Search for the cell housing the specified text and yield its (X, Y) center coordinate. 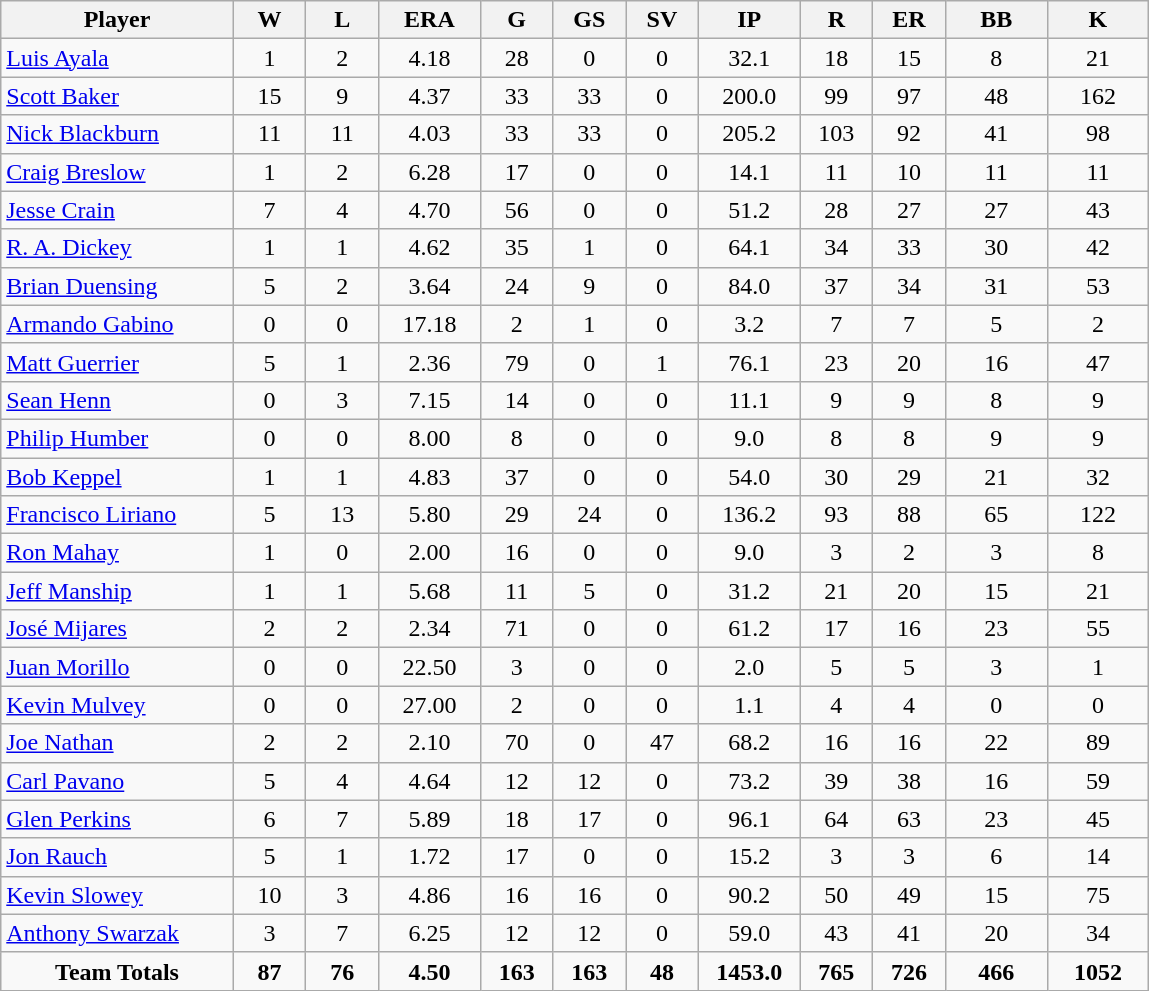
SV (662, 20)
32.1 (749, 58)
5.68 (430, 591)
13 (342, 515)
6.25 (430, 933)
L (342, 20)
122 (1098, 515)
1.1 (749, 705)
Jon Rauch (118, 857)
R. A. Dickey (118, 248)
4.83 (430, 477)
8.00 (430, 438)
G (516, 20)
6.28 (430, 172)
Craig Breslow (118, 172)
Team Totals (118, 971)
63 (910, 819)
GS (590, 20)
42 (1098, 248)
59 (1098, 781)
71 (516, 629)
35 (516, 248)
BB (996, 20)
ERA (430, 20)
4.37 (430, 96)
31.2 (749, 591)
54.0 (749, 477)
1.72 (430, 857)
76.1 (749, 362)
162 (1098, 96)
73.2 (749, 781)
56 (516, 210)
4.70 (430, 210)
4.03 (430, 134)
84.0 (749, 286)
2.10 (430, 743)
Matt Guerrier (118, 362)
W (270, 20)
90.2 (749, 895)
3.64 (430, 286)
4.50 (430, 971)
59.0 (749, 933)
Sean Henn (118, 400)
2.0 (749, 667)
466 (996, 971)
2.00 (430, 553)
87 (270, 971)
64.1 (749, 248)
Philip Humber (118, 438)
Anthony Swarzak (118, 933)
2.34 (430, 629)
68.2 (749, 743)
65 (996, 515)
IP (749, 20)
55 (1098, 629)
Glen Perkins (118, 819)
76 (342, 971)
Ron Mahay (118, 553)
4.64 (430, 781)
Jesse Crain (118, 210)
14.1 (749, 172)
92 (910, 134)
Bob Keppel (118, 477)
José Mijares (118, 629)
39 (836, 781)
11.1 (749, 400)
96.1 (749, 819)
22 (996, 743)
ER (910, 20)
22.50 (430, 667)
136.2 (749, 515)
53 (1098, 286)
Carl Pavano (118, 781)
Luis Ayala (118, 58)
3.2 (749, 324)
70 (516, 743)
98 (1098, 134)
61.2 (749, 629)
Jeff Manship (118, 591)
50 (836, 895)
4.62 (430, 248)
17.18 (430, 324)
Armando Gabino (118, 324)
79 (516, 362)
205.2 (749, 134)
Kevin Slowey (118, 895)
93 (836, 515)
Brian Duensing (118, 286)
2.36 (430, 362)
64 (836, 819)
4.18 (430, 58)
1052 (1098, 971)
Scott Baker (118, 96)
R (836, 20)
31 (996, 286)
75 (1098, 895)
103 (836, 134)
32 (1098, 477)
99 (836, 96)
Player (118, 20)
97 (910, 96)
5.80 (430, 515)
45 (1098, 819)
Joe Nathan (118, 743)
Francisco Liriano (118, 515)
Juan Morillo (118, 667)
4.86 (430, 895)
88 (910, 515)
27.00 (430, 705)
K (1098, 20)
7.15 (430, 400)
200.0 (749, 96)
38 (910, 781)
Nick Blackburn (118, 134)
765 (836, 971)
1453.0 (749, 971)
5.89 (430, 819)
15.2 (749, 857)
51.2 (749, 210)
726 (910, 971)
Kevin Mulvey (118, 705)
89 (1098, 743)
49 (910, 895)
